Extract the [X, Y] coordinate from the center of the cell holding the provided text.  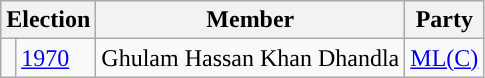
Ghulam Hassan Khan Dhandla [250, 58]
Election [48, 20]
Party [444, 20]
1970 [56, 58]
ML(C) [444, 58]
Member [250, 20]
